Extract the (X, Y) coordinate from the center of the cell holding the provided text.  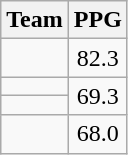
Team (35, 20)
82.3 (98, 58)
68.0 (98, 134)
69.3 (98, 96)
PPG (98, 20)
